Identify which cell holds the provided text, then report its (x, y) central coordinate. 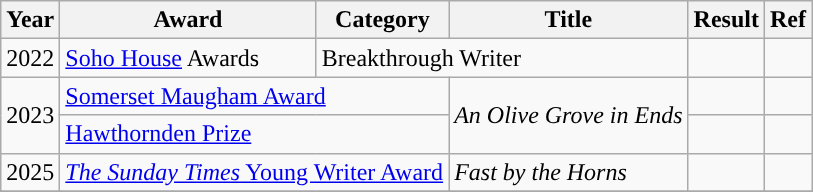
Title (568, 20)
Award (188, 20)
The Sunday Times Young Writer Award (254, 172)
Somerset Maugham Award (254, 96)
Result (726, 20)
2023 (30, 115)
An Olive Grove in Ends (568, 115)
Soho House Awards (188, 58)
Breakthrough Writer (502, 58)
Ref (788, 20)
Category (382, 20)
Fast by the Horns (568, 172)
Hawthornden Prize (254, 134)
2025 (30, 172)
2022 (30, 58)
Year (30, 20)
